Capture the cell that displays the provided text and extract its (x, y) central coordinate. 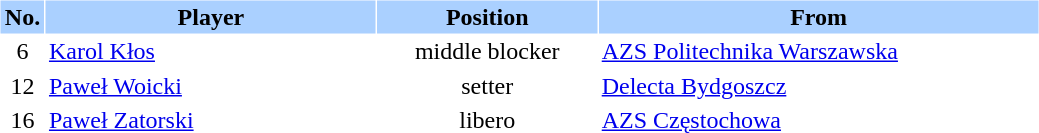
setter (487, 86)
Karol Kłos (211, 52)
No. (22, 16)
AZS Politechnika Warszawska (819, 52)
Player (211, 16)
Paweł Woicki (211, 86)
6 (22, 52)
12 (22, 86)
From (819, 16)
middle blocker (487, 52)
Position (487, 16)
Delecta Bydgoszcz (819, 86)
